Scan for the cell matching the given text and deliver its (X, Y) coordinate at center. 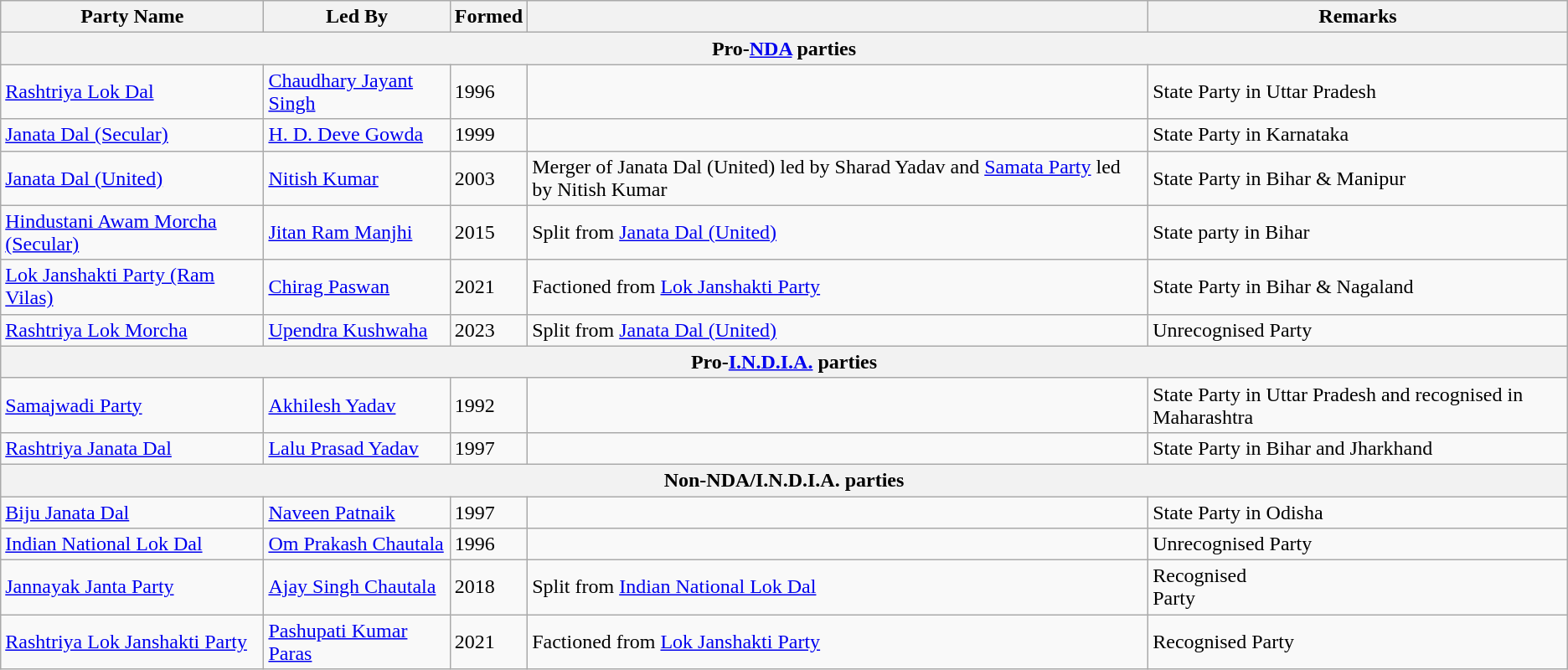
Akhilesh Yadav (357, 405)
Janata Dal (Secular) (132, 135)
Chirag Paswan (357, 286)
State Party in Karnataka (1359, 135)
Naveen Patnaik (357, 512)
Party Name (132, 17)
1992 (488, 405)
Om Prakash Chautala (357, 544)
State Party in Bihar & Nagaland (1359, 286)
Led By (357, 17)
2023 (488, 330)
State Party in Uttar Pradesh and recognised in Maharashtra (1359, 405)
Biju Janata Dal (132, 512)
State Party in Bihar & Manipur (1359, 178)
Lalu Prasad Yadav (357, 448)
Ajay Singh Chautala (357, 588)
Indian National Lok Dal (132, 544)
Chaudhary Jayant Singh (357, 92)
Lok Janshakti Party (Ram Vilas) (132, 286)
Pashupati Kumar Paras (357, 642)
Formed (488, 17)
2015 (488, 233)
Jannayak Janta Party (132, 588)
State party in Bihar (1359, 233)
Janata Dal (United) (132, 178)
2003 (488, 178)
Non-NDA/I.N.D.I.A. parties (784, 480)
Rashtriya Lok Dal (132, 92)
Nitish Kumar (357, 178)
Upendra Kushwaha (357, 330)
Hindustani Awam Morcha (Secular) (132, 233)
Recognised Party (1359, 642)
State Party in Odisha (1359, 512)
RecognisedParty (1359, 588)
Merger of Janata Dal (United) led by Sharad Yadav and Samata Party led by Nitish Kumar (838, 178)
Jitan Ram Manjhi (357, 233)
State Party in Uttar Pradesh (1359, 92)
Rashtriya Janata Dal (132, 448)
State Party in Bihar and Jharkhand (1359, 448)
H. D. Deve Gowda (357, 135)
Pro-NDA parties (784, 49)
2018 (488, 588)
Samajwadi Party (132, 405)
1999 (488, 135)
Rashtriya Lok Morcha (132, 330)
Split from Indian National Lok Dal (838, 588)
Pro-I.N.D.I.A. parties (784, 362)
Remarks (1359, 17)
Rashtriya Lok Janshakti Party (132, 642)
